Scan for the cell matching the given text and deliver its (X, Y) coordinate at center. 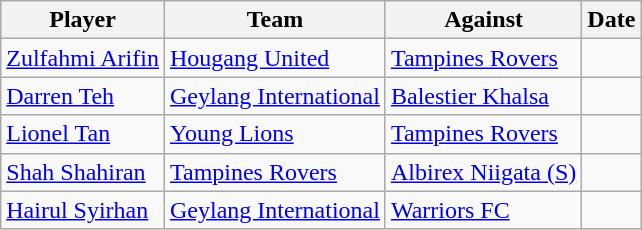
Young Lions (274, 134)
Shah Shahiran (83, 172)
Team (274, 20)
Player (83, 20)
Against (483, 20)
Lionel Tan (83, 134)
Hairul Syirhan (83, 210)
Hougang United (274, 58)
Darren Teh (83, 96)
Warriors FC (483, 210)
Balestier Khalsa (483, 96)
Zulfahmi Arifin (83, 58)
Albirex Niigata (S) (483, 172)
Date (612, 20)
